Scan for the cell matching the given text and deliver its (X, Y) coordinate at center. 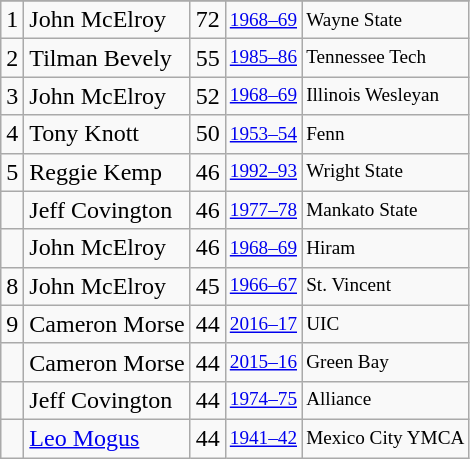
Tennessee Tech (386, 58)
3 (12, 96)
1992–93 (263, 172)
Tony Knott (107, 134)
72 (208, 20)
50 (208, 134)
52 (208, 96)
5 (12, 172)
Tilman Bevely (107, 58)
45 (208, 286)
4 (12, 134)
1 (12, 20)
Wayne State (386, 20)
Illinois Wesleyan (386, 96)
Mexico City YMCA (386, 438)
9 (12, 324)
1966–67 (263, 286)
1977–78 (263, 210)
1974–75 (263, 400)
1953–54 (263, 134)
Mankato State (386, 210)
Hiram (386, 248)
Fenn (386, 134)
2 (12, 58)
St. Vincent (386, 286)
Leo Mogus (107, 438)
2016–17 (263, 324)
8 (12, 286)
UIC (386, 324)
Wright State (386, 172)
1985–86 (263, 58)
2015–16 (263, 362)
Reggie Kemp (107, 172)
Alliance (386, 400)
1941–42 (263, 438)
Green Bay (386, 362)
55 (208, 58)
